From the cell containing the given text, extract its center point as [x, y] coordinate. 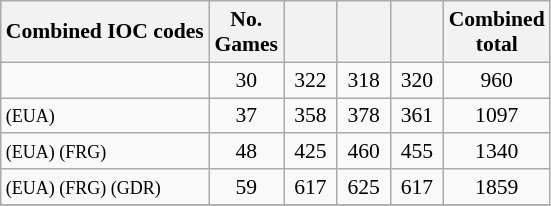
358 [310, 116]
37 [246, 116]
48 [246, 151]
425 [310, 151]
Combined IOC codes [105, 32]
1340 [497, 151]
No. Games [246, 32]
960 [497, 80]
625 [364, 187]
Combined total [497, 32]
(EUA) [105, 116]
460 [364, 151]
318 [364, 80]
59 [246, 187]
1097 [497, 116]
320 [416, 80]
(EUA) (FRG) (GDR) [105, 187]
30 [246, 80]
455 [416, 151]
361 [416, 116]
(EUA) (FRG) [105, 151]
322 [310, 80]
378 [364, 116]
1859 [497, 187]
